Identify which cell holds the provided text, then report its [X, Y] central coordinate. 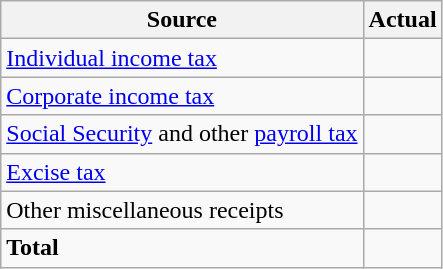
Social Security and other payroll tax [182, 134]
Excise tax [182, 172]
Actual [402, 20]
Other miscellaneous receipts [182, 210]
Corporate income tax [182, 96]
Individual income tax [182, 58]
Total [182, 248]
Source [182, 20]
